Return the [X, Y] coordinate for the center point of the cell that contains the specified text.  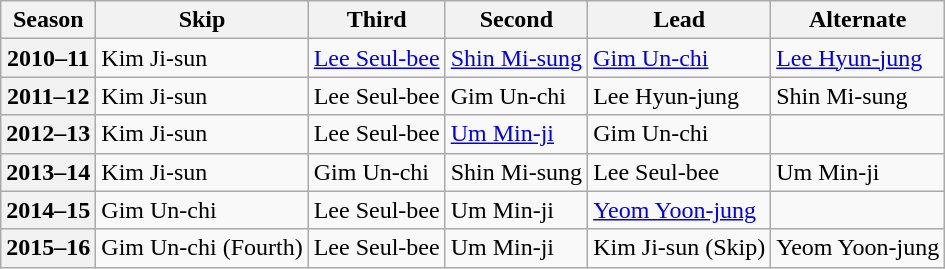
2014–15 [48, 210]
Third [376, 20]
2015–16 [48, 248]
Kim Ji-sun (Skip) [680, 248]
2010–11 [48, 58]
2013–14 [48, 172]
Second [516, 20]
2012–13 [48, 134]
Gim Un-chi (Fourth) [202, 248]
2011–12 [48, 96]
Lead [680, 20]
Season [48, 20]
Alternate [858, 20]
Skip [202, 20]
